Locate the cell with the specified text and output its [X, Y] center coordinate. 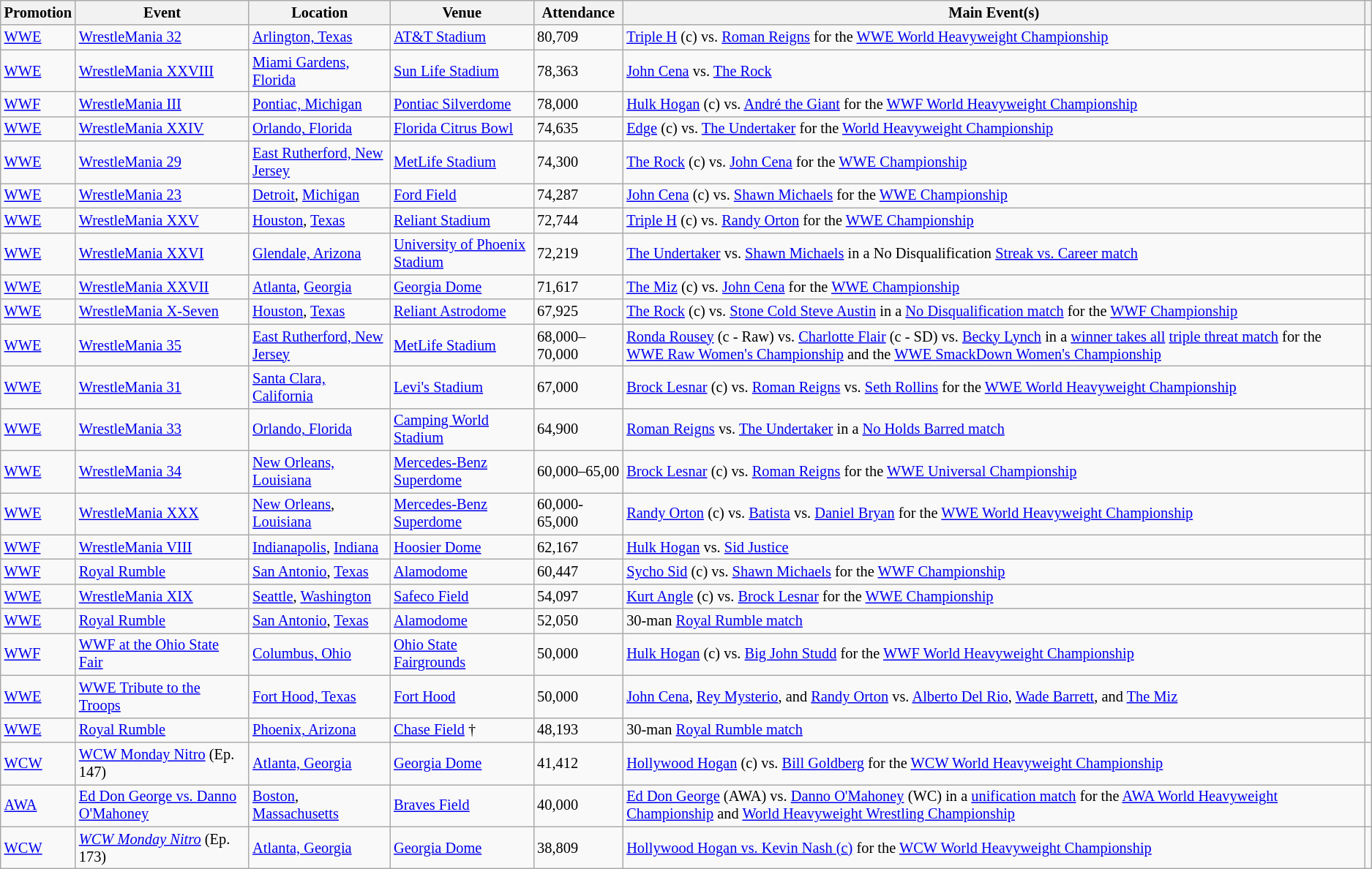
John Cena (c) vs. Shawn Michaels for the WWE Championship [994, 195]
AT&T Stadium [462, 37]
WrestleMania 33 [162, 429]
WrestleMania 29 [162, 162]
Event [162, 12]
Miami Gardens, Florida [319, 71]
60,000–65,00 [578, 472]
60,000-65,000 [578, 513]
Hulk Hogan (c) vs. André the Giant for the WWF World Heavyweight Championship [994, 104]
74,287 [578, 195]
WrestleMania XXVIII [162, 71]
71,617 [578, 287]
Ford Field [462, 195]
WrestleMania XXVII [162, 287]
80,709 [578, 37]
Hollywood Hogan vs. Kevin Nash (c) for the WCW World Heavyweight Championship [994, 848]
The Rock (c) vs. Stone Cold Steve Austin in a No Disqualification match for the WWF Championship [994, 312]
Braves Field [462, 805]
WrestleMania X-Seven [162, 312]
WrestleMania XXIV [162, 129]
Camping World Stadium [462, 429]
Chase Field † [462, 730]
Venue [462, 12]
WCW Monday Nitro (Ep. 173) [162, 848]
Main Event(s) [994, 12]
WrestleMania 31 [162, 387]
38,809 [578, 848]
WrestleMania XXVI [162, 254]
41,412 [578, 763]
WrestleMania 35 [162, 345]
78,363 [578, 71]
40,000 [578, 805]
64,900 [578, 429]
Levi's Stadium [462, 387]
Brock Lesnar (c) vs. Roman Reigns for the WWE Universal Championship [994, 472]
Edge (c) vs. The Undertaker for the World Heavyweight Championship [994, 129]
Fort Hood [462, 696]
Glendale, Arizona [319, 254]
Attendance [578, 12]
72,744 [578, 220]
WrestleMania III [162, 104]
John Cena vs. The Rock [994, 71]
WrestleMania 23 [162, 195]
Hollywood Hogan (c) vs. Bill Goldberg for the WCW World Heavyweight Championship [994, 763]
48,193 [578, 730]
Santa Clara, California [319, 387]
54,097 [578, 596]
Roman Reigns vs. The Undertaker in a No Holds Barred match [994, 429]
Hulk Hogan (c) vs. Big John Studd for the WWF World Heavyweight Championship [994, 654]
WrestleMania VIII [162, 547]
Phoenix, Arizona [319, 730]
Boston, Massachusetts [319, 805]
Safeco Field [462, 596]
62,167 [578, 547]
72,219 [578, 254]
Sycho Sid (c) vs. Shawn Michaels for the WWF Championship [994, 571]
Indianapolis, Indiana [319, 547]
WWE Tribute to the Troops [162, 696]
Florida Citrus Bowl [462, 129]
University of Phoenix Stadium [462, 254]
78,000 [578, 104]
Pontiac Silverdome [462, 104]
Promotion [38, 12]
The Rock (c) vs. John Cena for the WWE Championship [994, 162]
Columbus, Ohio [319, 654]
67,000 [578, 387]
WrestleMania XXX [162, 513]
AWA [38, 805]
The Undertaker vs. Shawn Michaels in a No Disqualification Streak vs. Career match [994, 254]
Triple H (c) vs. Roman Reigns for the WWE World Heavyweight Championship [994, 37]
Arlington, Texas [319, 37]
Reliant Stadium [462, 220]
Fort Hood, Texas [319, 696]
Ed Don George vs. Danno O'Mahoney [162, 805]
The Miz (c) vs. John Cena for the WWE Championship [994, 287]
Pontiac, Michigan [319, 104]
74,300 [578, 162]
Hulk Hogan vs. Sid Justice [994, 547]
Triple H (c) vs. Randy Orton for the WWE Championship [994, 220]
Hoosier Dome [462, 547]
John Cena, Rey Mysterio, and Randy Orton vs. Alberto Del Rio, Wade Barrett, and The Miz [994, 696]
Sun Life Stadium [462, 71]
Detroit, Michigan [319, 195]
67,925 [578, 312]
52,050 [578, 621]
68,000–70,000 [578, 345]
WrestleMania XXV [162, 220]
WCW Monday Nitro (Ep. 147) [162, 763]
Seattle, Washington [319, 596]
Randy Orton (c) vs. Batista vs. Daniel Bryan for the WWE World Heavyweight Championship [994, 513]
Location [319, 12]
Reliant Astrodome [462, 312]
WrestleMania 34 [162, 472]
Kurt Angle (c) vs. Brock Lesnar for the WWE Championship [994, 596]
74,635 [578, 129]
60,447 [578, 571]
Ohio State Fairgrounds [462, 654]
Brock Lesnar (c) vs. Roman Reigns vs. Seth Rollins for the WWE World Heavyweight Championship [994, 387]
WrestleMania 32 [162, 37]
WWF at the Ohio State Fair [162, 654]
WrestleMania XIX [162, 596]
